From the cell containing the given text, extract its center point as (x, y) coordinate. 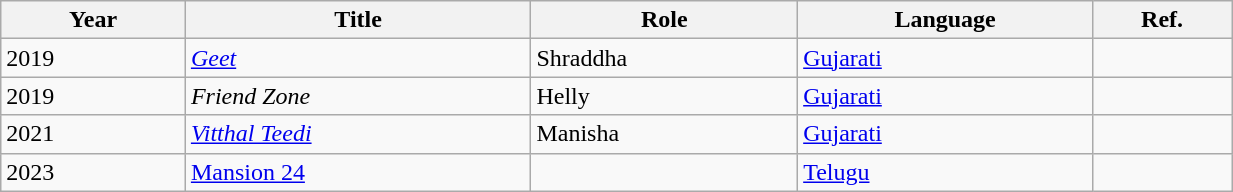
2023 (94, 172)
Vitthal Teedi (358, 134)
Telugu (946, 172)
Ref. (1162, 20)
2021 (94, 134)
Helly (664, 96)
Language (946, 20)
Year (94, 20)
Manisha (664, 134)
Mansion 24 (358, 172)
Friend Zone (358, 96)
Geet (358, 58)
Role (664, 20)
Shraddha (664, 58)
Title (358, 20)
